Identify which cell holds the provided text, then report its [X, Y] central coordinate. 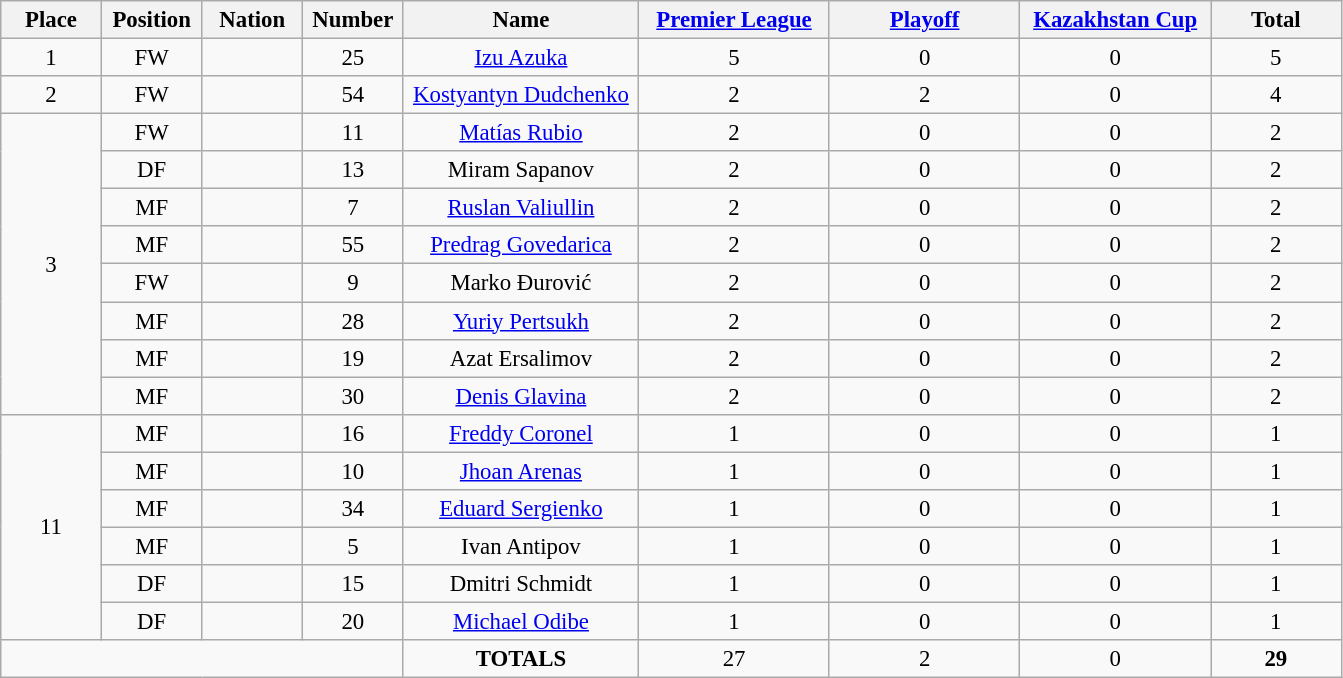
Eduard Sergienko [521, 509]
Freddy Coronel [521, 433]
16 [354, 433]
Ruslan Valiullin [521, 208]
Denis Glavina [521, 396]
Position [152, 20]
Number [354, 20]
20 [354, 621]
10 [354, 471]
4 [1276, 95]
29 [1276, 659]
55 [354, 245]
15 [354, 584]
Playoff [924, 20]
34 [354, 509]
Kostyantyn Dudchenko [521, 95]
7 [354, 208]
Predrag Govedarica [521, 245]
27 [734, 659]
Premier League [734, 20]
Total [1276, 20]
Marko Đurović [521, 283]
Jhoan Arenas [521, 471]
Michael Odibe [521, 621]
Kazakhstan Cup [1116, 20]
Ivan Antipov [521, 546]
30 [354, 396]
19 [354, 358]
9 [354, 283]
Yuriy Pertsukh [521, 321]
TOTALS [521, 659]
Place [52, 20]
Matías Rubio [521, 133]
54 [354, 95]
25 [354, 58]
Nation [252, 20]
13 [354, 170]
Dmitri Schmidt [521, 584]
Azat Ersalimov [521, 358]
Izu Azuka [521, 58]
3 [52, 264]
28 [354, 321]
Name [521, 20]
Miram Sapanov [521, 170]
